From the cell containing the given text, extract its center point as (X, Y) coordinate. 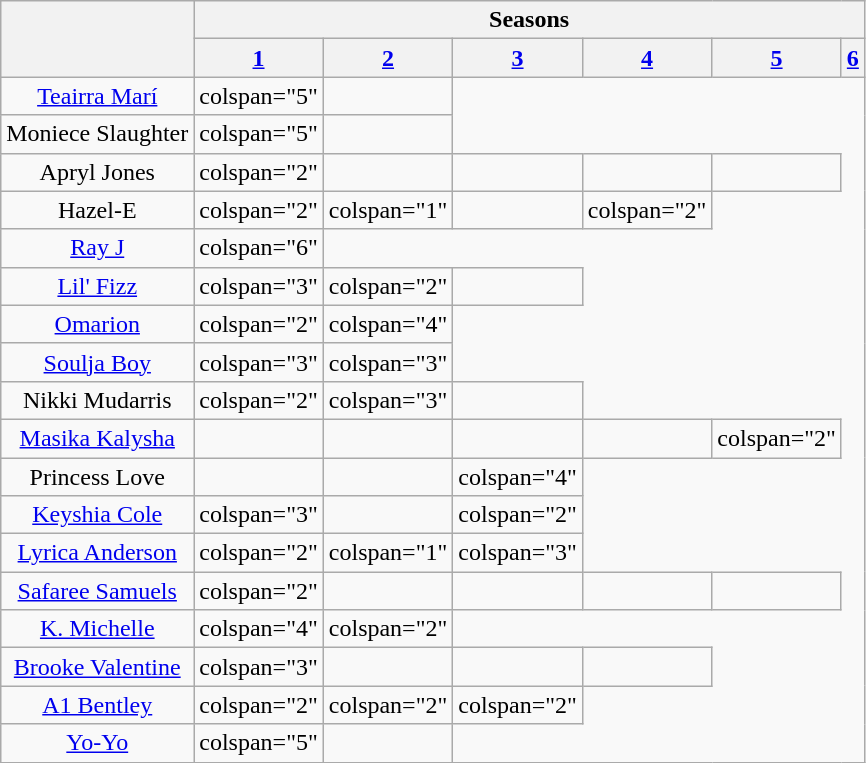
A1 Bentley (98, 705)
6 (852, 58)
2 (388, 58)
Apryl Jones (98, 172)
Princess Love (98, 477)
colspan="6" (259, 248)
Lil' Fizz (98, 286)
K. Michelle (98, 629)
Ray J (98, 248)
Brooke Valentine (98, 667)
Nikki Mudarris (98, 400)
Lyrica Anderson (98, 553)
Seasons (530, 20)
5 (777, 58)
1 (259, 58)
Yo-Yo (98, 743)
Hazel-E (98, 210)
Keyshia Cole (98, 515)
Masika Kalysha (98, 438)
Moniece Slaughter (98, 134)
Omarion (98, 324)
3 (518, 58)
Safaree Samuels (98, 591)
4 (647, 58)
Soulja Boy (98, 362)
Teairra Marí (98, 96)
